Search for the cell housing the specified text and yield its [x, y] center coordinate. 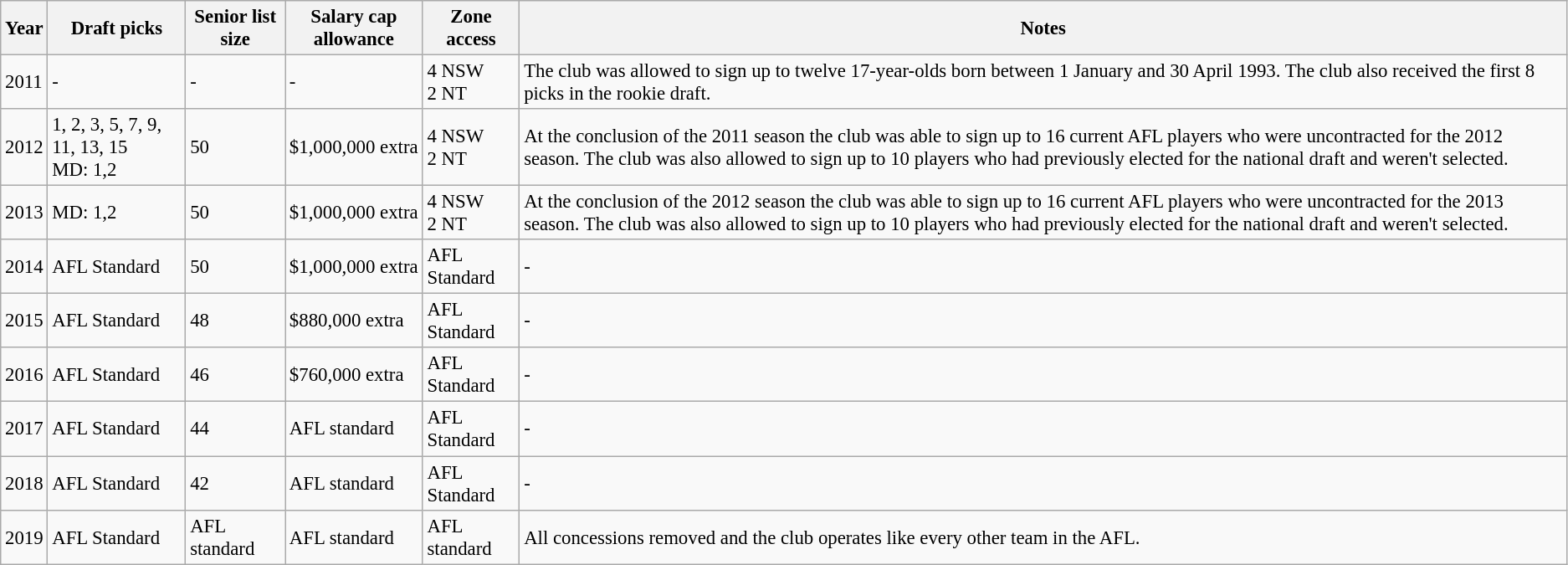
Draft picks [117, 28]
2013 [24, 213]
Year [24, 28]
All concessions removed and the club operates like every other team in the AFL. [1043, 537]
48 [236, 321]
2015 [24, 321]
Senior list size [236, 28]
$880,000 extra [355, 321]
Zone access [471, 28]
46 [236, 375]
Notes [1043, 28]
2019 [24, 537]
2011 [24, 82]
44 [236, 429]
2016 [24, 375]
42 [236, 484]
2018 [24, 484]
MD: 1,2 [117, 213]
2014 [24, 266]
2012 [24, 147]
$760,000 extra [355, 375]
Salary cap allowance [355, 28]
1, 2, 3, 5, 7, 9, 11, 13, 15MD: 1,2 [117, 147]
2017 [24, 429]
